Identify which cell holds the provided text, then report its [X, Y] central coordinate. 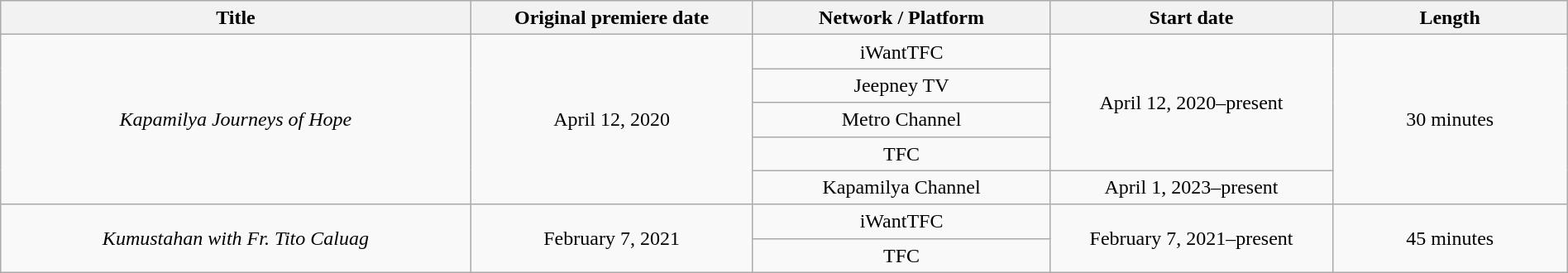
Start date [1191, 18]
Kumustahan with Fr. Tito Caluag [236, 238]
Length [1450, 18]
April 12, 2020–present [1191, 103]
45 minutes [1450, 238]
February 7, 2021 [612, 238]
Kapamilya Journeys of Hope [236, 119]
Original premiere date [612, 18]
Kapamilya Channel [901, 187]
February 7, 2021–present [1191, 238]
Title [236, 18]
April 12, 2020 [612, 119]
April 1, 2023–present [1191, 187]
30 minutes [1450, 119]
Jeepney TV [901, 86]
Network / Platform [901, 18]
Metro Channel [901, 119]
